Identify which cell holds the provided text, then report its (x, y) central coordinate. 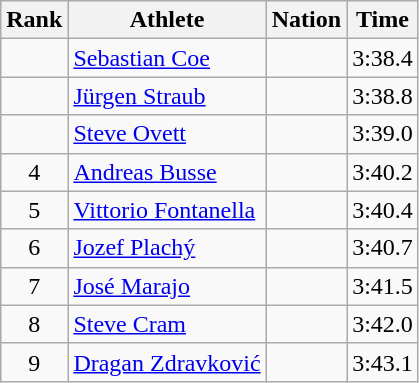
3:43.1 (383, 362)
Vittorio Fontanella (167, 210)
Jozef Plachý (167, 248)
3:41.5 (383, 286)
Steve Cram (167, 324)
3:42.0 (383, 324)
Dragan Zdravković (167, 362)
3:40.2 (383, 172)
Nation (306, 20)
5 (34, 210)
Andreas Busse (167, 172)
7 (34, 286)
Rank (34, 20)
9 (34, 362)
3:40.4 (383, 210)
Jürgen Straub (167, 96)
3:38.4 (383, 58)
Time (383, 20)
Steve Ovett (167, 134)
8 (34, 324)
4 (34, 172)
José Marajo (167, 286)
Athlete (167, 20)
3:39.0 (383, 134)
3:38.8 (383, 96)
3:40.7 (383, 248)
6 (34, 248)
Sebastian Coe (167, 58)
